Locate the cell with the specified text and output its [X, Y] center coordinate. 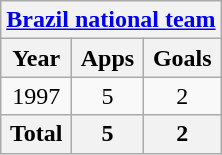
Goals [182, 58]
1997 [36, 96]
Total [36, 134]
Apps [108, 58]
Brazil national team [111, 20]
Year [36, 58]
